Scan for the cell matching the given text and deliver its (X, Y) coordinate at center. 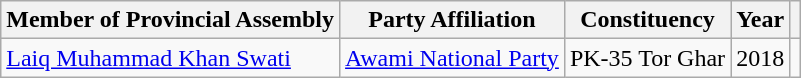
Party Affiliation (452, 20)
Member of Provincial Assembly (170, 20)
2018 (760, 58)
PK-35 Tor Ghar (647, 58)
Year (760, 20)
Awami National Party (452, 58)
Constituency (647, 20)
Laiq Muhammad Khan Swati (170, 58)
